Find where the given text appears and provide that cell's center as (x, y) coordinate. 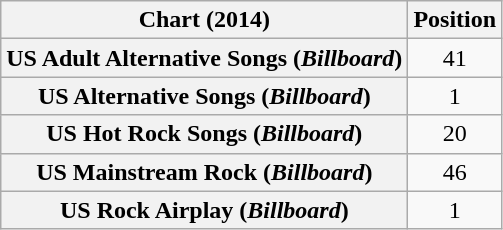
US Adult Alternative Songs (Billboard) (204, 58)
46 (455, 172)
Chart (2014) (204, 20)
US Rock Airplay (Billboard) (204, 210)
US Hot Rock Songs (Billboard) (204, 134)
US Mainstream Rock (Billboard) (204, 172)
41 (455, 58)
Position (455, 20)
US Alternative Songs (Billboard) (204, 96)
20 (455, 134)
